Return the (x, y) coordinate for the center point of the cell that contains the specified text.  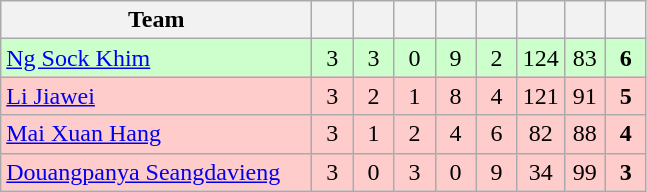
121 (540, 96)
83 (584, 58)
99 (584, 172)
Li Jiawei (156, 96)
34 (540, 172)
88 (584, 134)
Douangpanya Seangdavieng (156, 172)
91 (584, 96)
Team (156, 20)
8 (456, 96)
Ng Sock Khim (156, 58)
Mai Xuan Hang (156, 134)
5 (626, 96)
124 (540, 58)
82 (540, 134)
